Output the (x, y) coordinate of the center of the cell containing the given text.  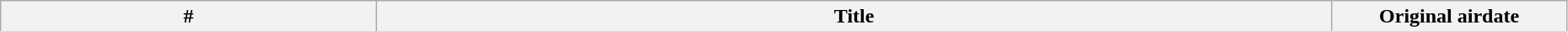
Original airdate (1449, 17)
Title (854, 17)
# (189, 17)
